Determine the (X, Y) coordinate at the center of the cell enclosing the given text.  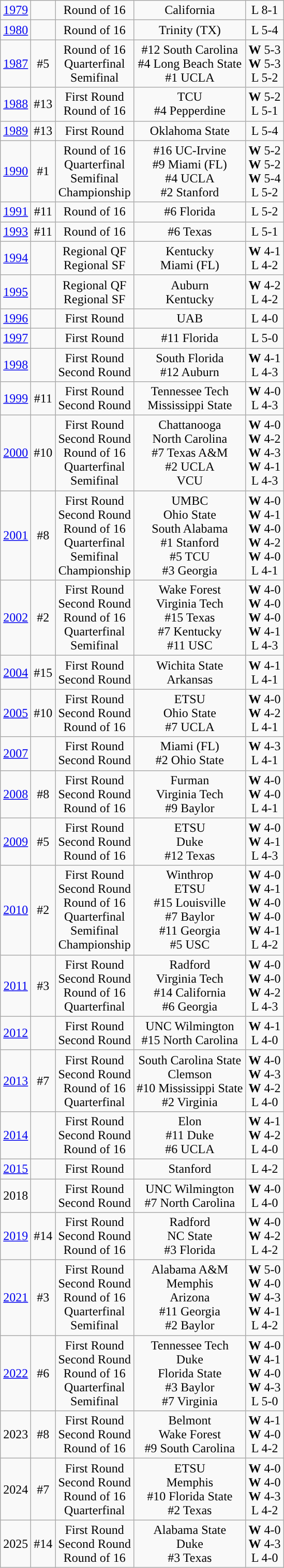
L 8-1 (265, 10)
1988 (16, 104)
W 5-2 W 5-2 W 5-4 L 5-2 (265, 172)
UAB (190, 318)
Tennessee Tech Mississippi State (190, 399)
2005 (16, 713)
W 4-2 L 4-2 (265, 291)
UNC Wilmington #15 North Carolina (190, 1033)
2022 (16, 1373)
Round of 16 Quarterfinal Semifinal Championship (95, 172)
W 4-0 W 4-1 W 4-0 W 4-0 W 4-1 L 4-2 (265, 910)
Tennessee Tech Duke Florida State #3 Baylor #7 Virginia (190, 1373)
W 4-0 W 4-1 L 4-3 (265, 842)
L 5-0 (265, 338)
1998 (16, 365)
First Round Round of 16 (95, 104)
South Florida #12 Auburn (190, 365)
#1 (43, 172)
Belmont Wake Forest #9 South Carolina (190, 1435)
1979 (16, 10)
L 5-2 (265, 212)
#11 Florida (190, 338)
Elon #11 Duke #6 UCLA (190, 1135)
W 4-1 L 4-3 (265, 365)
W 4-0 W 4-0 L 4-1 (265, 794)
W 4-1 L 4-1 (265, 673)
TCU #4 Pepperdine (190, 104)
1991 (16, 212)
W 4-0 W 4-0 W 4-2 L 4-3 (265, 986)
2001 (16, 535)
Radford Virginia Tech #14 California #6 Georgia (190, 986)
1996 (16, 318)
2023 (16, 1435)
Radford NC State #3 Florida (190, 1236)
W 4-1 W 4-2 L 4-0 (265, 1135)
W 4-1 L 4-0 (265, 1033)
1994 (16, 258)
Chattanooga North Carolina #7 Texas A&M #2 UCLA VCU (190, 453)
Miami (FL) #2 Ohio State (190, 753)
W 5-3 W 5-3 L 5-2 (265, 64)
W 4-0 W 4-2 L 4-1 (265, 713)
Furman Virginia Tech #9 Baylor (190, 794)
Winthrop ETSU #15 Louisville #7 Baylor #11 Georgia #5 USC (190, 910)
W 4-0 W 4-2 W 4-3 W 4-1 L 4-3 (265, 453)
2012 (16, 1033)
1993 (16, 231)
Auburn Kentucky (190, 291)
2014 (16, 1135)
1997 (16, 338)
2002 (16, 618)
Alabama State Duke #3 Texas (190, 1544)
Wake Forest Virginia Tech #15 Texas #7 Kentucky #11 USC (190, 618)
#6 Texas (190, 231)
W 4-3 L 4-1 (265, 753)
2018 (16, 1196)
W 4-1 L 4-2 (265, 258)
Alabama A&M Memphis Arizona #11 Georgia #2 Baylor (190, 1298)
W 5-2 L 5-1 (265, 104)
2007 (16, 753)
UNC Wilmington #7 North Carolina (190, 1196)
2000 (16, 453)
Oklahoma State (190, 131)
ETSU Duke #12 Texas (190, 842)
W 4-0 W 4-1 W 4-0 W 4-3 L 5-0 (265, 1373)
#6 Florida (190, 212)
Stanford (190, 1169)
2013 (16, 1081)
2010 (16, 910)
#15 (43, 673)
Round of 16 Quarterfinal Semifinal (95, 64)
South Carolina State Clemson #10 Mississippi State #2 Virginia (190, 1081)
1980 (16, 30)
California (190, 10)
W 4-0 L 4-3 (265, 399)
L 5-1 (265, 231)
UMBC Ohio State South Alabama #1 Stanford #5 TCU #3 Georgia (190, 535)
2019 (16, 1236)
L 4-2 (265, 1169)
W 4-0 W 4-0 W 4-0 W 4-1 L 4-3 (265, 618)
2021 (16, 1298)
W 4-0 W 4-3 W 4-2 L 4-0 (265, 1081)
W 4-0 W 4-1 W 4-0 W 4-2 W 4-0 L 4-1 (265, 535)
2009 (16, 842)
W 4-0 W 4-0 W 4-3 L 4-2 (265, 1489)
1999 (16, 399)
ETSU Memphis #10 Florida State #2 Texas (190, 1489)
2015 (16, 1169)
2011 (16, 986)
Wichita State Arkansas (190, 673)
#16 UC-Irvine #9 Miami (FL) #4 UCLA #2 Stanford (190, 172)
Kentucky Miami (FL) (190, 258)
L 4-0 (265, 318)
1987 (16, 64)
2004 (16, 673)
W 4-0 W 4-2 L 4-2 (265, 1236)
ETSU Ohio State #7 UCLA (190, 713)
W 4-0 L 4-0 (265, 1196)
W 4-1 W 4-0 L 4-2 (265, 1435)
2024 (16, 1489)
#6 (43, 1373)
1990 (16, 172)
#12 South Carolina #4 Long Beach State #1 UCLA (190, 64)
W 5-0 W 4-0 W 4-3 W 4-1 L 4-2 (265, 1298)
1989 (16, 131)
1995 (16, 291)
2025 (16, 1544)
W 4-0 W 4-3 L 4-0 (265, 1544)
Trinity (TX) (190, 30)
2008 (16, 794)
